Pinpoint the cell where the given text exists, returning its [x, y] midpoint coordinate. 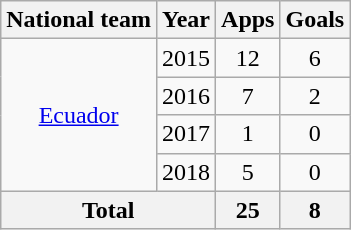
5 [248, 172]
1 [248, 134]
2016 [186, 96]
2017 [186, 134]
7 [248, 96]
Ecuador [79, 115]
2018 [186, 172]
2015 [186, 58]
12 [248, 58]
National team [79, 20]
Year [186, 20]
25 [248, 210]
8 [315, 210]
6 [315, 58]
Total [108, 210]
Goals [315, 20]
2 [315, 96]
Apps [248, 20]
